Output the (X, Y) coordinate of the center of the cell containing the given text.  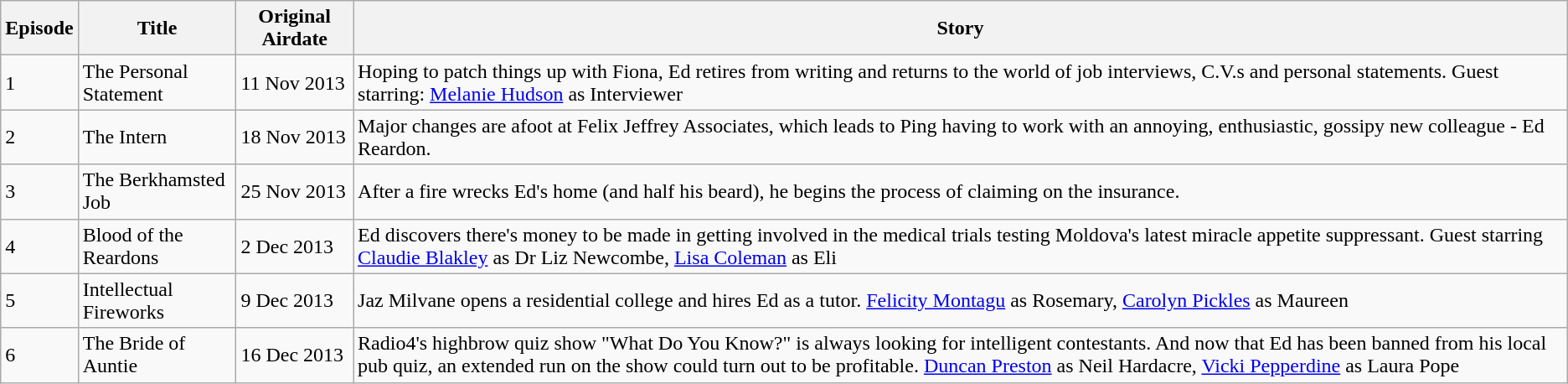
9 Dec 2013 (295, 300)
2 Dec 2013 (295, 246)
18 Nov 2013 (295, 138)
Original Airdate (295, 29)
1 (39, 82)
The Bride of Auntie (157, 355)
Episode (39, 29)
11 Nov 2013 (295, 82)
Jaz Milvane opens a residential college and hires Ed as a tutor. Felicity Montagu as Rosemary, Carolyn Pickles as Maureen (961, 300)
5 (39, 300)
4 (39, 246)
Title (157, 29)
25 Nov 2013 (295, 191)
16 Dec 2013 (295, 355)
Blood of the Reardons (157, 246)
3 (39, 191)
The Intern (157, 138)
After a fire wrecks Ed's home (and half his beard), he begins the process of claiming on the insurance. (961, 191)
6 (39, 355)
The Berkhamsted Job (157, 191)
2 (39, 138)
Story (961, 29)
Intellectual Fireworks (157, 300)
The Personal Statement (157, 82)
